Find where the given text appears and provide that cell's center as [X, Y] coordinate. 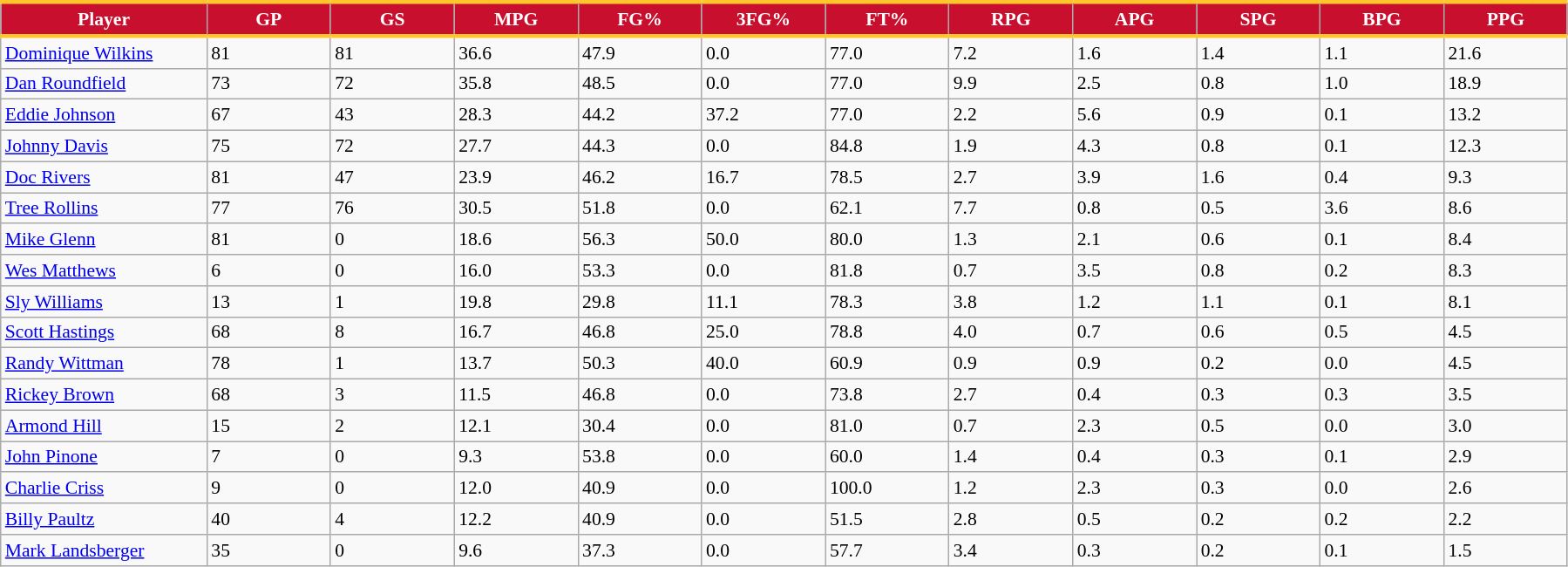
12.1 [516, 426]
44.2 [640, 115]
9 [268, 488]
3FG% [764, 19]
19.8 [516, 302]
1.0 [1382, 84]
78.5 [887, 177]
GS [392, 19]
76 [392, 208]
30.5 [516, 208]
80.0 [887, 240]
Doc Rivers [105, 177]
50.0 [764, 240]
53.3 [640, 270]
Tree Rollins [105, 208]
81.8 [887, 270]
3.6 [1382, 208]
78 [268, 364]
3.0 [1505, 426]
APG [1135, 19]
2 [392, 426]
RPG [1011, 19]
Eddie Johnson [105, 115]
13.2 [1505, 115]
4.0 [1011, 332]
4.3 [1135, 147]
Scott Hastings [105, 332]
35 [268, 550]
36.6 [516, 52]
77 [268, 208]
BPG [1382, 19]
18.6 [516, 240]
28.3 [516, 115]
47.9 [640, 52]
46.2 [640, 177]
7.2 [1011, 52]
8 [392, 332]
Billy Paultz [105, 519]
47 [392, 177]
Mark Landsberger [105, 550]
Armond Hill [105, 426]
9.6 [516, 550]
12.3 [1505, 147]
75 [268, 147]
11.5 [516, 395]
40.0 [764, 364]
40 [268, 519]
50.3 [640, 364]
18.9 [1505, 84]
3.4 [1011, 550]
13 [268, 302]
Rickey Brown [105, 395]
Sly Williams [105, 302]
53.8 [640, 457]
2.6 [1505, 488]
Mike Glenn [105, 240]
37.2 [764, 115]
Dan Roundfield [105, 84]
51.8 [640, 208]
PPG [1505, 19]
8.3 [1505, 270]
15 [268, 426]
John Pinone [105, 457]
SPG [1259, 19]
35.8 [516, 84]
84.8 [887, 147]
73 [268, 84]
51.5 [887, 519]
23.9 [516, 177]
Johnny Davis [105, 147]
25.0 [764, 332]
12.0 [516, 488]
8.6 [1505, 208]
3 [392, 395]
48.5 [640, 84]
29.8 [640, 302]
FT% [887, 19]
57.7 [887, 550]
60.9 [887, 364]
2.1 [1135, 240]
21.6 [1505, 52]
4 [392, 519]
Wes Matthews [105, 270]
GP [268, 19]
30.4 [640, 426]
37.3 [640, 550]
3.8 [1011, 302]
7 [268, 457]
Randy Wittman [105, 364]
43 [392, 115]
1.5 [1505, 550]
13.7 [516, 364]
9.9 [1011, 84]
6 [268, 270]
60.0 [887, 457]
1.3 [1011, 240]
73.8 [887, 395]
2.5 [1135, 84]
8.1 [1505, 302]
78.8 [887, 332]
11.1 [764, 302]
3.9 [1135, 177]
8.4 [1505, 240]
81.0 [887, 426]
67 [268, 115]
62.1 [887, 208]
78.3 [887, 302]
7.7 [1011, 208]
27.7 [516, 147]
Dominique Wilkins [105, 52]
12.2 [516, 519]
FG% [640, 19]
2.9 [1505, 457]
44.3 [640, 147]
2.8 [1011, 519]
16.0 [516, 270]
56.3 [640, 240]
MPG [516, 19]
100.0 [887, 488]
Player [105, 19]
1.9 [1011, 147]
5.6 [1135, 115]
Charlie Criss [105, 488]
